Extract the (X, Y) coordinate from the center of the cell holding the provided text.  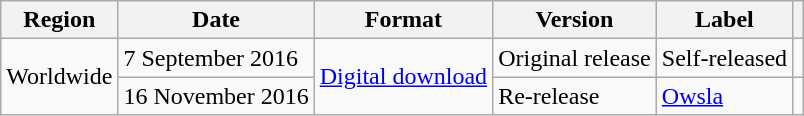
Owsla (724, 96)
Digital download (403, 77)
Format (403, 20)
Worldwide (60, 77)
Re-release (575, 96)
Date (216, 20)
Label (724, 20)
Self-released (724, 58)
Region (60, 20)
Original release (575, 58)
Version (575, 20)
16 November 2016 (216, 96)
7 September 2016 (216, 58)
